Identify which cell holds the provided text, then report its (x, y) central coordinate. 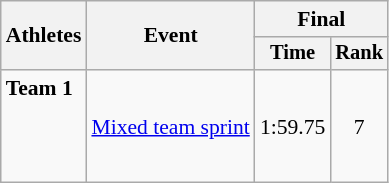
Athletes (44, 36)
7 (359, 126)
Time (292, 54)
Event (170, 36)
Team 1 (44, 126)
Final (322, 19)
Mixed team sprint (170, 126)
Rank (359, 54)
1:59.75 (292, 126)
